Search for the cell housing the specified text and yield its [X, Y] center coordinate. 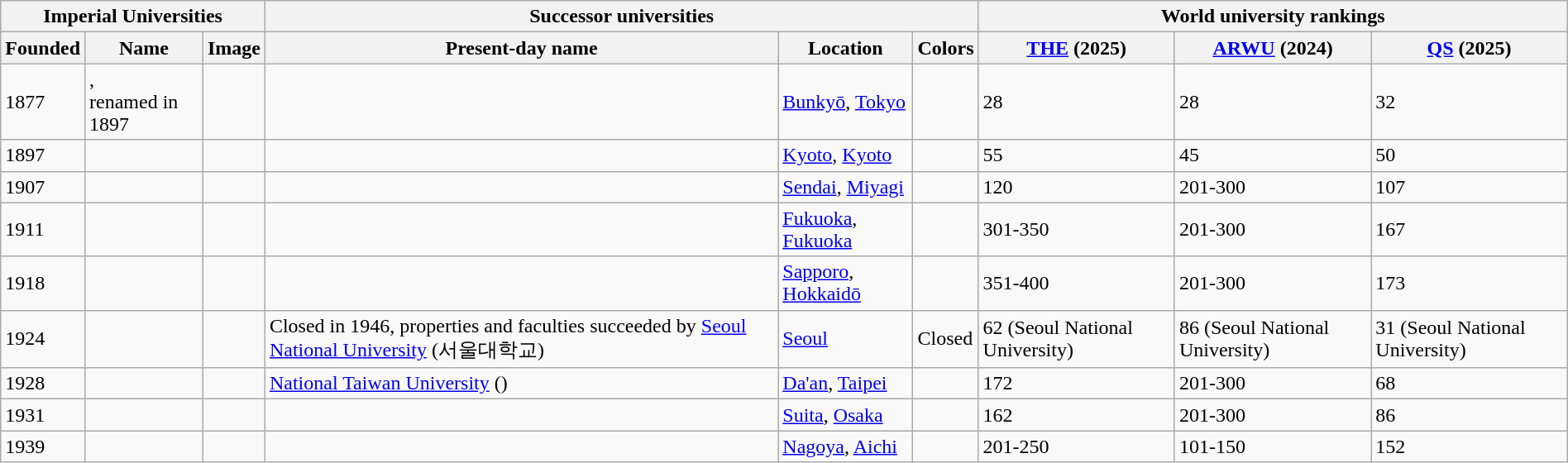
THE (2025) [1077, 48]
National Taiwan University () [521, 384]
Location [845, 48]
50 [1469, 155]
Seoul [845, 339]
Present-day name [521, 48]
QS (2025) [1469, 48]
Founded [43, 48]
167 [1469, 230]
World university rankings [1273, 17]
1907 [43, 187]
Name [144, 48]
120 [1077, 187]
86 (Seoul National University) [1272, 339]
301-350 [1077, 230]
107 [1469, 187]
Da'an, Taipei [845, 384]
1939 [43, 446]
Kyoto, Kyoto [845, 155]
62 (Seoul National University) [1077, 339]
Nagoya, Aichi [845, 446]
Fukuoka, Fukuoka [845, 230]
45 [1272, 155]
Closed in 1946, properties and faculties succeeded by Seoul National University (서울대학교) [521, 339]
Sapporo, Hokkaidō [845, 283]
1918 [43, 283]
86 [1469, 415]
ARWU (2024) [1272, 48]
Suita, Osaka [845, 415]
55 [1077, 155]
1897 [43, 155]
Closed [946, 339]
172 [1077, 384]
1924 [43, 339]
,renamed in 1897 [144, 102]
31 (Seoul National University) [1469, 339]
Bunkyō, Tokyo [845, 102]
201-250 [1077, 446]
32 [1469, 102]
101-150 [1272, 446]
351-400 [1077, 283]
68 [1469, 384]
Colors [946, 48]
Imperial Universities [133, 17]
1877 [43, 102]
Image [233, 48]
152 [1469, 446]
162 [1077, 415]
1928 [43, 384]
Sendai, Miyagi [845, 187]
173 [1469, 283]
1931 [43, 415]
1911 [43, 230]
Successor universities [622, 17]
